Find where the given text appears and provide that cell's center as (X, Y) coordinate. 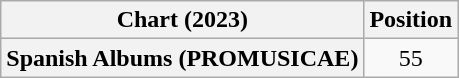
Position (411, 20)
55 (411, 58)
Chart (2023) (182, 20)
Spanish Albums (PROMUSICAE) (182, 58)
